Capture the cell that displays the provided text and extract its [x, y] central coordinate. 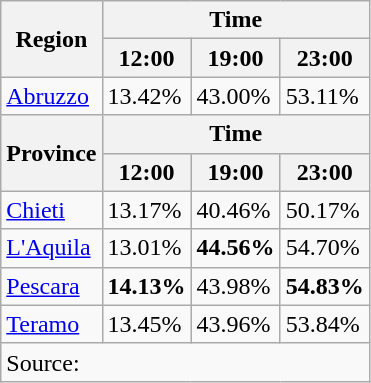
Province [52, 153]
53.11% [324, 96]
Region [52, 39]
14.13% [146, 286]
Teramo [52, 324]
43.98% [236, 286]
13.45% [146, 324]
13.17% [146, 210]
L'Aquila [52, 248]
Pescara [52, 286]
Abruzzo [52, 96]
44.56% [236, 248]
53.84% [324, 324]
50.17% [324, 210]
43.00% [236, 96]
Source: [185, 362]
54.83% [324, 286]
Chieti [52, 210]
13.01% [146, 248]
54.70% [324, 248]
13.42% [146, 96]
43.96% [236, 324]
40.46% [236, 210]
